Provide the [x, y] coordinate of the cell's center where the given text is located.  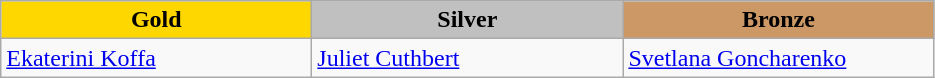
Gold [156, 20]
Bronze [778, 20]
Ekaterini Koffa [156, 58]
Juliet Cuthbert [468, 58]
Svetlana Goncharenko [778, 58]
Silver [468, 20]
